Return [x, y] of the center of cell containing provided text 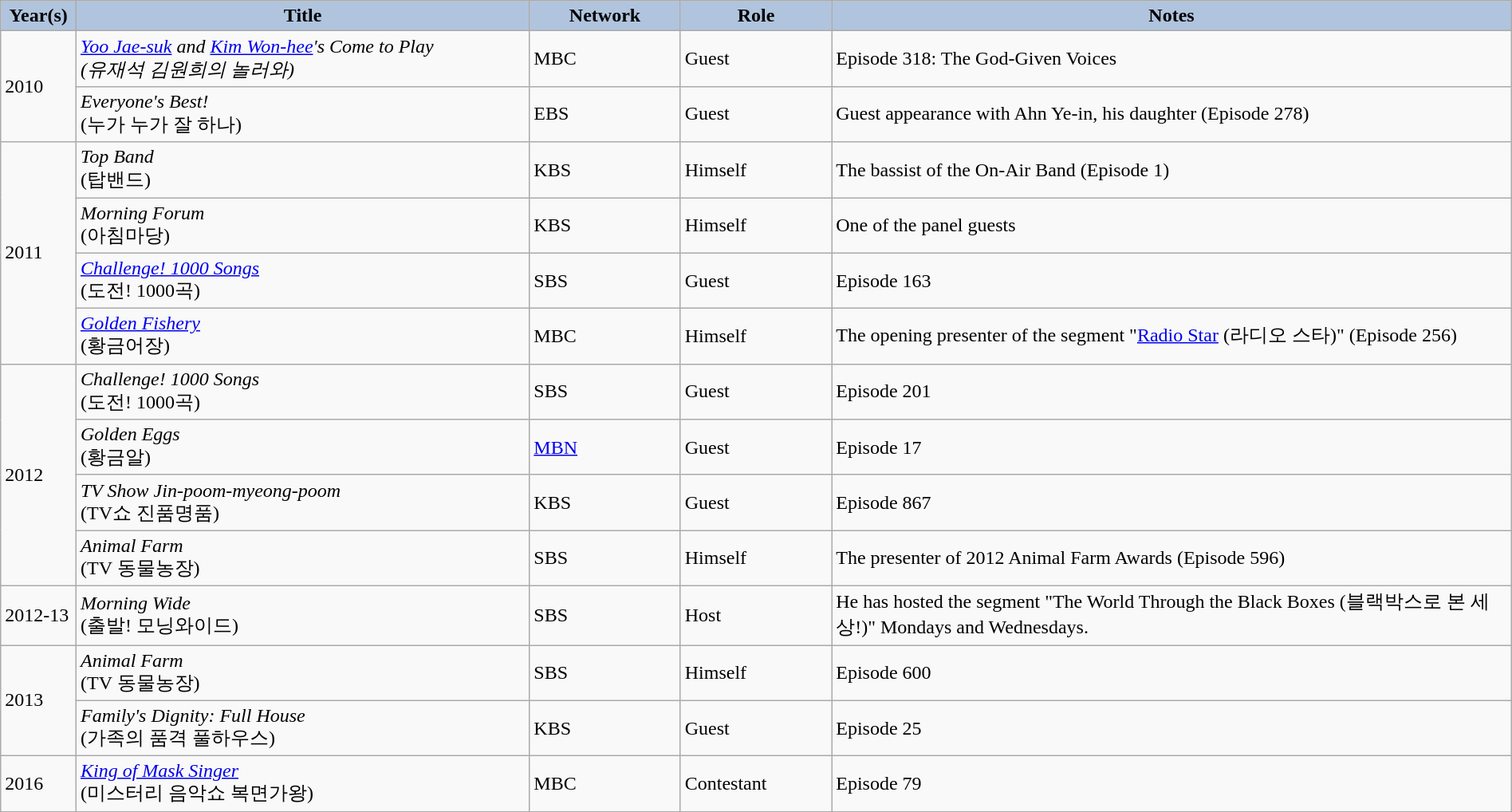
Golden Fishery(황금어장) [302, 337]
King of Mask Singer(미스터리 음악쇼 복면가왕) [302, 784]
Episode 600 [1172, 672]
2012-13 [38, 615]
EBS [604, 114]
Top Band(탑밴드) [302, 170]
Notes [1172, 16]
He has hosted the segment "The World Through the Black Boxes (블랙박스로 본 세상!)" Mondays and Wednesdays. [1172, 615]
Role [756, 16]
Episode 867 [1172, 503]
Yoo Jae-suk and Kim Won-hee's Come to Play(유재석 김원희의 놀러와) [302, 59]
Episode 163 [1172, 281]
Everyone's Best!(누가 누가 잘 하나) [302, 114]
Network [604, 16]
Golden Eggs(황금알) [302, 447]
Family's Dignity: Full House(가족의 품격 풀하우스) [302, 728]
One of the panel guests [1172, 226]
Episode 17 [1172, 447]
Title [302, 16]
Morning Forum(아침마당) [302, 226]
The bassist of the On-Air Band (Episode 1) [1172, 170]
2013 [38, 700]
Episode 79 [1172, 784]
Guest appearance with Ahn Ye-in, his daughter (Episode 278) [1172, 114]
2016 [38, 784]
MBN [604, 447]
Episode 25 [1172, 728]
The presenter of 2012 Animal Farm Awards (Episode 596) [1172, 558]
2011 [38, 253]
Host [756, 615]
Contestant [756, 784]
The opening presenter of the segment "Radio Star (라디오 스타)" (Episode 256) [1172, 337]
Episode 201 [1172, 392]
2010 [38, 86]
Morning Wide(출발! 모닝와이드) [302, 615]
Year(s) [38, 16]
Episode 318: The God-Given Voices [1172, 59]
TV Show Jin-poom-myeong-poom(TV쇼 진품명품) [302, 503]
2012 [38, 475]
